Pinpoint the cell where the given text exists, returning its [x, y] midpoint coordinate. 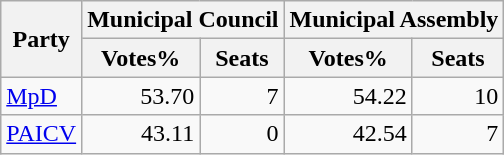
Municipal Assembly [394, 20]
54.22 [348, 96]
Party [42, 39]
PAICV [42, 134]
10 [458, 96]
43.11 [141, 134]
Municipal Council [183, 20]
53.70 [141, 96]
MpD [42, 96]
42.54 [348, 134]
0 [242, 134]
